From the cell containing the given text, extract its center point as (x, y) coordinate. 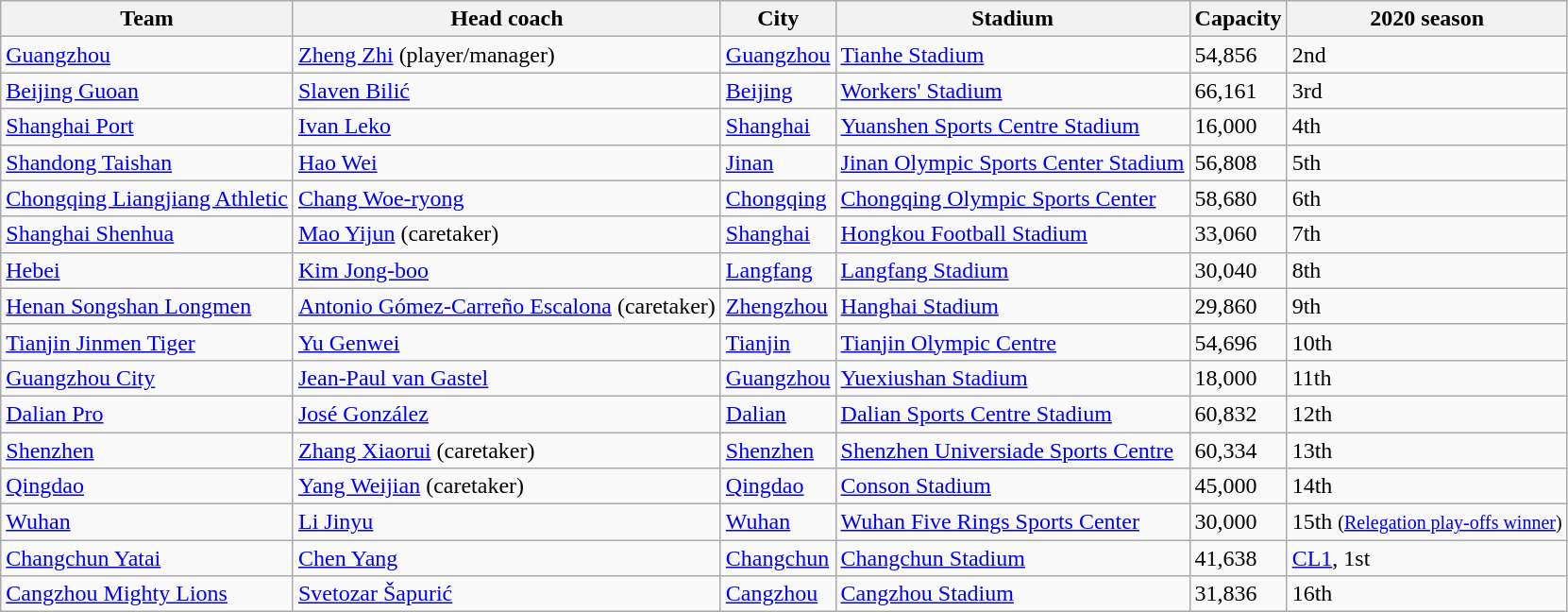
Zheng Zhi (player/manager) (506, 55)
Kim Jong-boo (506, 270)
Beijing (778, 91)
Yuexiushan Stadium (1012, 378)
City (778, 19)
13th (1427, 450)
Langfang (778, 270)
Cangzhou (778, 594)
31,836 (1239, 594)
Hao Wei (506, 162)
10th (1427, 342)
Svetozar Šapurić (506, 594)
54,696 (1239, 342)
Shandong Taishan (147, 162)
Shanghai Shenhua (147, 234)
Cangzhou Stadium (1012, 594)
30,040 (1239, 270)
2nd (1427, 55)
Changchun Yatai (147, 558)
Wuhan Five Rings Sports Center (1012, 522)
Langfang Stadium (1012, 270)
Guangzhou City (147, 378)
18,000 (1239, 378)
Tianhe Stadium (1012, 55)
29,860 (1239, 306)
Jean-Paul van Gastel (506, 378)
33,060 (1239, 234)
Shanghai Port (147, 127)
11th (1427, 378)
Yu Genwei (506, 342)
7th (1427, 234)
Hebei (147, 270)
Henan Songshan Longmen (147, 306)
60,832 (1239, 414)
15th (Relegation play-offs winner) (1427, 522)
56,808 (1239, 162)
Tianjin Olympic Centre (1012, 342)
16th (1427, 594)
Zhang Xiaorui (caretaker) (506, 450)
30,000 (1239, 522)
54,856 (1239, 55)
Workers' Stadium (1012, 91)
Chang Woe-ryong (506, 198)
Chongqing Olympic Sports Center (1012, 198)
12th (1427, 414)
Dalian Pro (147, 414)
Beijing Guoan (147, 91)
5th (1427, 162)
Jinan Olympic Sports Center Stadium (1012, 162)
José González (506, 414)
Slaven Bilić (506, 91)
Mao Yijun (caretaker) (506, 234)
60,334 (1239, 450)
Zhengzhou (778, 306)
2020 season (1427, 19)
Capacity (1239, 19)
4th (1427, 127)
Tianjin (778, 342)
Dalian Sports Centre Stadium (1012, 414)
66,161 (1239, 91)
Head coach (506, 19)
6th (1427, 198)
Changchun Stadium (1012, 558)
Tianjin Jinmen Tiger (147, 342)
Ivan Leko (506, 127)
16,000 (1239, 127)
Dalian (778, 414)
Chongqing (778, 198)
8th (1427, 270)
Team (147, 19)
9th (1427, 306)
Hanghai Stadium (1012, 306)
Hongkou Football Stadium (1012, 234)
Conson Stadium (1012, 486)
58,680 (1239, 198)
Jinan (778, 162)
Chongqing Liangjiang Athletic (147, 198)
Shenzhen Universiade Sports Centre (1012, 450)
CL1, 1st (1427, 558)
Yang Weijian (caretaker) (506, 486)
Stadium (1012, 19)
Li Jinyu (506, 522)
Changchun (778, 558)
41,638 (1239, 558)
45,000 (1239, 486)
Cangzhou Mighty Lions (147, 594)
14th (1427, 486)
Chen Yang (506, 558)
Yuanshen Sports Centre Stadium (1012, 127)
3rd (1427, 91)
Antonio Gómez-Carreño Escalona (caretaker) (506, 306)
